For the text-containing cell, return its midpoint in (X, Y) coordinate format. 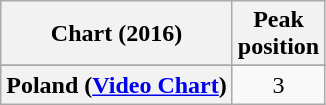
Poland (Video Chart) (117, 85)
Chart (2016) (117, 34)
Peakposition (278, 34)
3 (278, 85)
